Provide the [X, Y] coordinate of the cell's center where the given text is located.  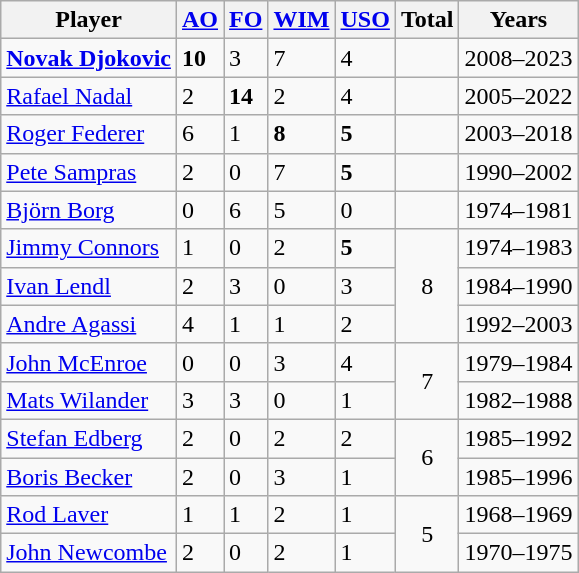
Roger Federer [89, 134]
John McEnroe [89, 362]
14 [246, 96]
1992–2003 [518, 324]
John Newcombe [89, 553]
Boris Becker [89, 477]
WIM [302, 20]
Rod Laver [89, 515]
Total [427, 20]
1979–1984 [518, 362]
AO [200, 20]
Andre Agassi [89, 324]
1968–1969 [518, 515]
1982–1988 [518, 400]
USO [365, 20]
Rafael Nadal [89, 96]
1985–1996 [518, 477]
1985–1992 [518, 438]
1970–1975 [518, 553]
2003–2018 [518, 134]
2008–2023 [518, 58]
Ivan Lendl [89, 286]
Novak Djokovic [89, 58]
Stefan Edberg [89, 438]
Player [89, 20]
Years [518, 20]
2005–2022 [518, 96]
10 [200, 58]
Mats Wilander [89, 400]
1974–1983 [518, 248]
FO [246, 20]
Björn Borg [89, 210]
1984–1990 [518, 286]
1974–1981 [518, 210]
1990–2002 [518, 172]
Pete Sampras [89, 172]
Jimmy Connors [89, 248]
